Capture the cell that displays the provided text and extract its [x, y] central coordinate. 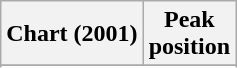
Peakposition [189, 34]
Chart (2001) [72, 34]
